Capture the cell that displays the provided text and extract its [x, y] central coordinate. 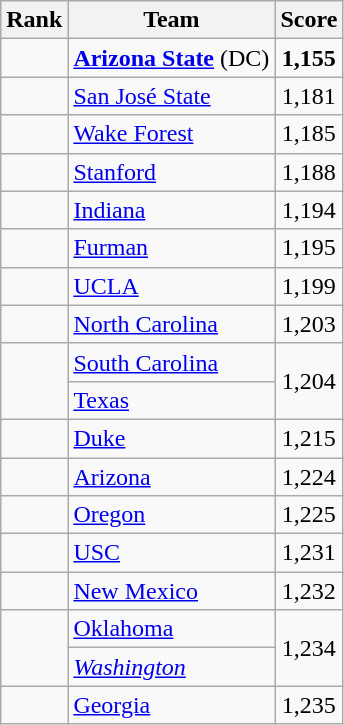
1,234 [309, 648]
1,224 [309, 477]
Duke [172, 438]
Rank [34, 20]
1,195 [309, 248]
1,235 [309, 705]
Wake Forest [172, 134]
South Carolina [172, 362]
1,225 [309, 515]
1,203 [309, 324]
Score [309, 20]
1,204 [309, 381]
1,185 [309, 134]
Oklahoma [172, 629]
Stanford [172, 172]
Arizona State (DC) [172, 58]
New Mexico [172, 591]
North Carolina [172, 324]
Team [172, 20]
Furman [172, 248]
UCLA [172, 286]
Texas [172, 400]
USC [172, 553]
1,199 [309, 286]
1,231 [309, 553]
1,232 [309, 591]
Oregon [172, 515]
1,215 [309, 438]
Washington [172, 667]
San José State [172, 96]
Arizona [172, 477]
Georgia [172, 705]
Indiana [172, 210]
1,188 [309, 172]
1,194 [309, 210]
1,181 [309, 96]
1,155 [309, 58]
